Find where the given text appears and provide that cell's center as [X, Y] coordinate. 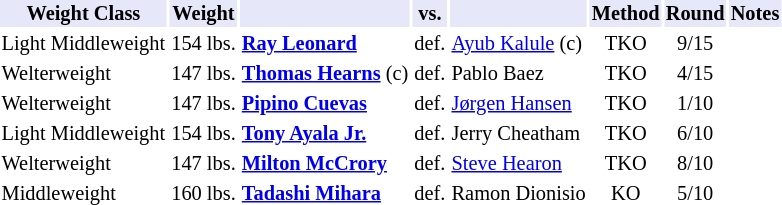
6/10 [695, 134]
8/10 [695, 164]
Jørgen Hansen [518, 104]
Steve Hearon [518, 164]
4/15 [695, 74]
vs. [430, 14]
9/15 [695, 44]
Pipino Cuevas [325, 104]
Tony Ayala Jr. [325, 134]
Weight [204, 14]
Thomas Hearns (c) [325, 74]
Milton McCrory [325, 164]
Round [695, 14]
Jerry Cheatham [518, 134]
Method [626, 14]
Pablo Baez [518, 74]
1/10 [695, 104]
Ray Leonard [325, 44]
Ayub Kalule (c) [518, 44]
Weight Class [84, 14]
Notes [755, 14]
